Detect which cell encompasses the target text, then output its [X, Y] center coordinate. 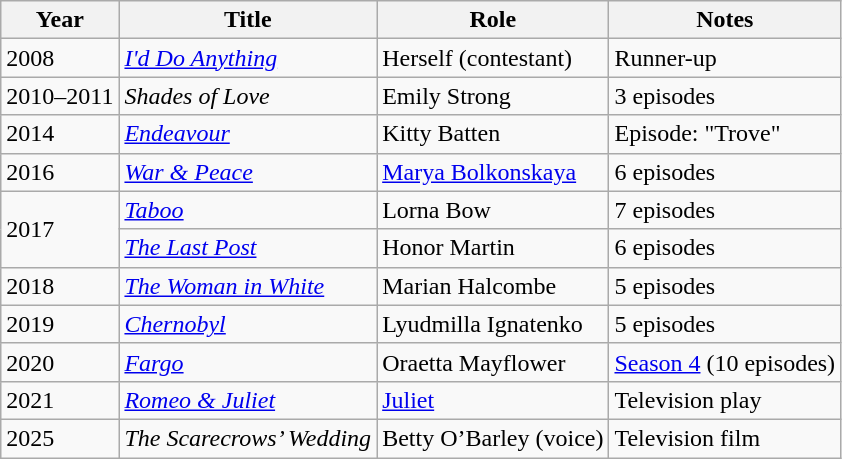
Marya Bolkonskaya [493, 172]
Title [248, 20]
Role [493, 20]
2025 [60, 438]
I'd Do Anything [248, 58]
2008 [60, 58]
Fargo [248, 362]
Romeo & Juliet [248, 400]
Television film [725, 438]
The Last Post [248, 248]
Emily Strong [493, 96]
Chernobyl [248, 324]
Taboo [248, 210]
3 episodes [725, 96]
2020 [60, 362]
Kitty Batten [493, 134]
Herself (contestant) [493, 58]
2018 [60, 286]
Honor Martin [493, 248]
Shades of Love [248, 96]
The Woman in White [248, 286]
Endeavour [248, 134]
2014 [60, 134]
2019 [60, 324]
Juliet [493, 400]
2021 [60, 400]
Notes [725, 20]
2017 [60, 229]
2010–2011 [60, 96]
Episode: "Trove" [725, 134]
War & Peace [248, 172]
Runner-up [725, 58]
The Scarecrows’ Wedding [248, 438]
Marian Halcombe [493, 286]
Oraetta Mayflower [493, 362]
Television play [725, 400]
Lyudmilla Ignatenko [493, 324]
Year [60, 20]
Season 4 (10 episodes) [725, 362]
Lorna Bow [493, 210]
2016 [60, 172]
Betty O’Barley (voice) [493, 438]
7 episodes [725, 210]
